Search for the cell housing the specified text and yield its [X, Y] center coordinate. 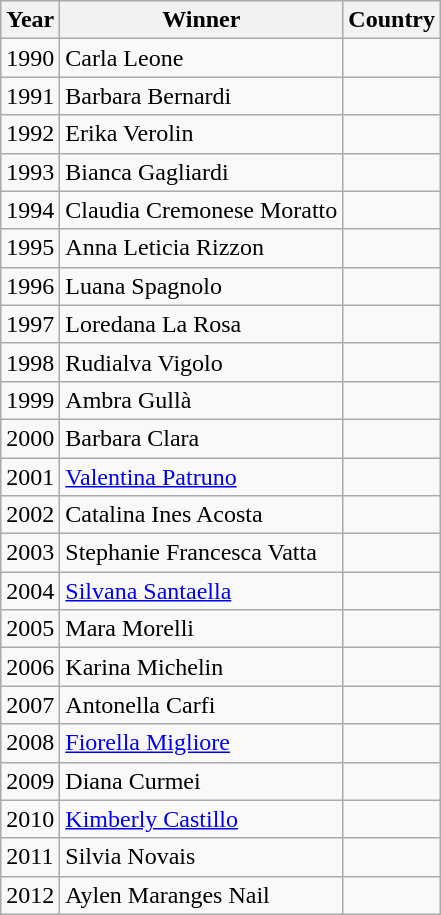
1991 [30, 96]
Winner [202, 20]
Silvana Santaella [202, 591]
Year [30, 20]
Antonella Carfi [202, 705]
2004 [30, 591]
1995 [30, 248]
1990 [30, 58]
2001 [30, 477]
Stephanie Francesca Vatta [202, 553]
2012 [30, 895]
2011 [30, 857]
Carla Leone [202, 58]
Erika Verolin [202, 134]
2002 [30, 515]
1998 [30, 362]
Claudia Cremonese Moratto [202, 210]
2000 [30, 438]
Mara Morelli [202, 629]
Aylen Maranges Nail [202, 895]
Kimberly Castillo [202, 819]
Barbara Clara [202, 438]
2006 [30, 667]
Catalina Ines Acosta [202, 515]
2010 [30, 819]
2003 [30, 553]
Valentina Patruno [202, 477]
Silvia Novais [202, 857]
2008 [30, 743]
1999 [30, 400]
Anna Leticia Rizzon [202, 248]
Country [392, 20]
1994 [30, 210]
1996 [30, 286]
2009 [30, 781]
Bianca Gagliardi [202, 172]
Diana Curmei [202, 781]
Luana Spagnolo [202, 286]
2007 [30, 705]
Fiorella Migliore [202, 743]
1992 [30, 134]
Loredana La Rosa [202, 324]
2005 [30, 629]
1993 [30, 172]
Rudialva Vigolo [202, 362]
Ambra Gullà [202, 400]
1997 [30, 324]
Barbara Bernardi [202, 96]
Karina Michelin [202, 667]
